Output the (x, y) coordinate of the center of the cell containing the given text.  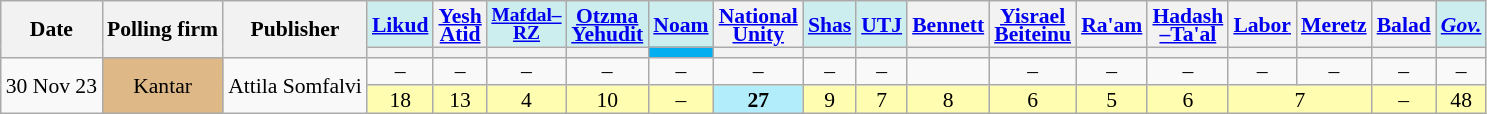
Polling firm (162, 29)
NationalUnity (758, 24)
Hadash–Ta'al (1188, 24)
Ra'am (1112, 24)
Likud (400, 24)
Shas (830, 24)
18 (400, 100)
Mafdal–RZ (526, 24)
27 (758, 100)
Date (52, 29)
Meretz (1334, 24)
5 (1112, 100)
Kantar (162, 85)
Noam (680, 24)
Publisher (295, 29)
OtzmaYehudit (607, 24)
YisraelBeiteinu (1032, 24)
Balad (1404, 24)
8 (948, 100)
48 (1462, 100)
Gov. (1462, 24)
YeshAtid (460, 24)
Attila Somfalvi (295, 85)
UTJ (882, 24)
Labor (1262, 24)
30 Nov 23 (52, 85)
9 (830, 100)
4 (526, 100)
10 (607, 100)
13 (460, 100)
Bennett (948, 24)
